Return (x, y) of the center of cell containing provided text 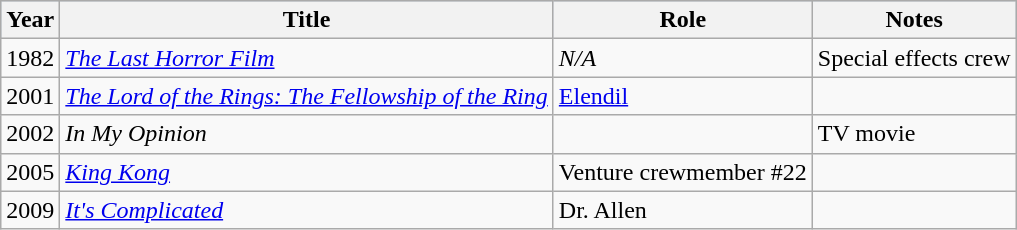
2009 (30, 210)
Dr. Allen (682, 210)
N/A (682, 58)
King Kong (307, 172)
Venture crewmember #22 (682, 172)
In My Opinion (307, 134)
Elendil (682, 96)
Notes (914, 20)
Special effects crew (914, 58)
It's Complicated (307, 210)
The Last Horror Film (307, 58)
TV movie (914, 134)
Title (307, 20)
The Lord of the Rings: The Fellowship of the Ring (307, 96)
Year (30, 20)
Role (682, 20)
2005 (30, 172)
1982 (30, 58)
2001 (30, 96)
2002 (30, 134)
